Pinpoint the cell where the given text exists, returning its [X, Y] midpoint coordinate. 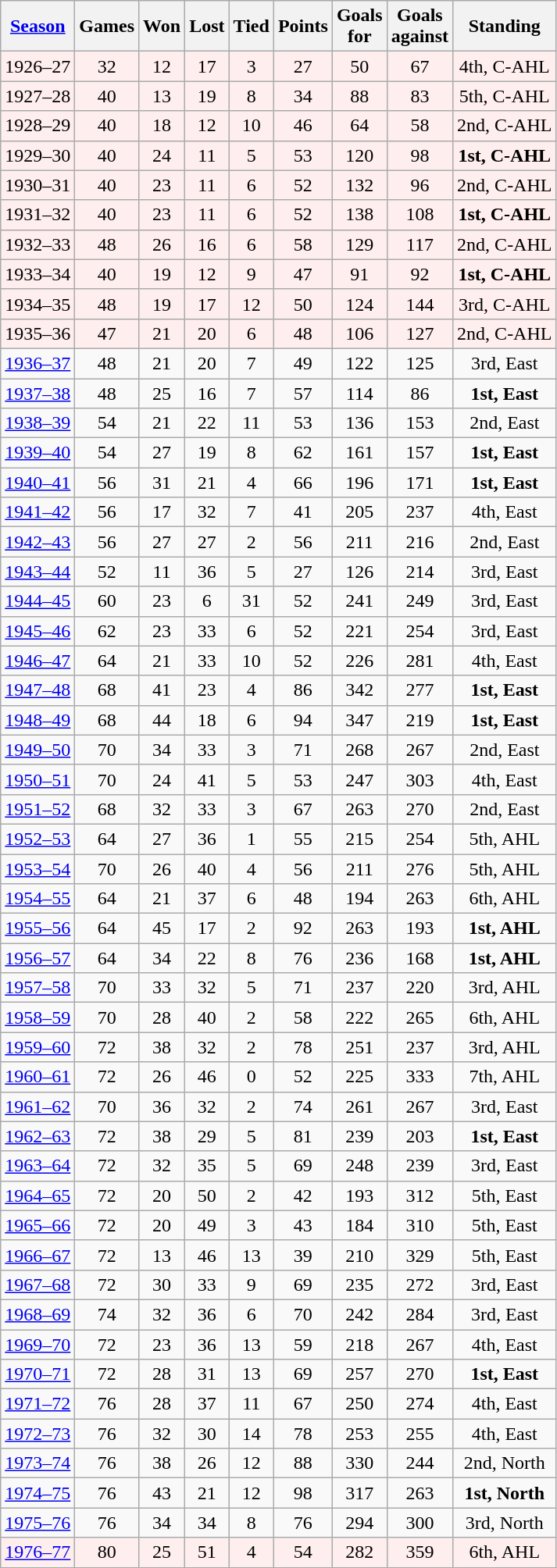
Standing [505, 27]
7th, AHL [505, 1077]
108 [420, 215]
91 [359, 274]
1954–55 [37, 899]
124 [359, 304]
1947–48 [37, 690]
45 [162, 928]
215 [359, 839]
1935–36 [37, 333]
300 [420, 1523]
138 [359, 215]
1945–46 [37, 631]
248 [359, 1166]
Games [107, 27]
161 [359, 453]
235 [359, 1285]
347 [359, 720]
218 [359, 1344]
81 [303, 1136]
2nd, North [505, 1463]
1953–54 [37, 869]
317 [359, 1493]
125 [420, 363]
1966–67 [37, 1255]
312 [420, 1196]
96 [420, 185]
236 [359, 958]
251 [359, 1047]
205 [359, 512]
39 [303, 1255]
1963–64 [37, 1166]
1939–40 [37, 453]
1972–73 [37, 1434]
1968–69 [37, 1314]
284 [420, 1314]
5th, C-AHL [505, 96]
1927–28 [37, 96]
Points [303, 27]
1974–75 [37, 1493]
210 [359, 1255]
Tied [252, 27]
1969–70 [37, 1344]
274 [420, 1404]
157 [420, 453]
1942–43 [37, 542]
59 [303, 1344]
184 [359, 1225]
14 [252, 1434]
1930–31 [37, 185]
1929–30 [37, 155]
253 [359, 1434]
1926–27 [37, 66]
294 [359, 1523]
144 [420, 304]
3rd, C-AHL [505, 304]
216 [420, 542]
1937–38 [37, 393]
1940–41 [37, 483]
222 [359, 1017]
225 [359, 1077]
214 [420, 572]
1964–65 [37, 1196]
1948–49 [37, 720]
126 [359, 572]
1936–37 [37, 363]
1955–56 [37, 928]
66 [303, 483]
333 [420, 1077]
1971–72 [37, 1404]
265 [420, 1017]
114 [359, 393]
42 [303, 1196]
342 [359, 690]
1965–66 [37, 1225]
1933–34 [37, 274]
1958–59 [37, 1017]
1967–68 [37, 1285]
194 [359, 899]
1975–76 [37, 1523]
1960–61 [37, 1077]
80 [107, 1552]
220 [420, 988]
127 [420, 333]
247 [359, 779]
257 [359, 1374]
55 [303, 839]
3rd, North [505, 1523]
1970–71 [37, 1374]
1962–63 [37, 1136]
132 [359, 185]
1959–60 [37, 1047]
1950–51 [37, 779]
136 [359, 423]
35 [207, 1166]
1946–47 [37, 661]
310 [420, 1225]
Goalsfor [359, 27]
272 [420, 1285]
Goalsagainst [420, 27]
1956–57 [37, 958]
1944–45 [37, 601]
203 [420, 1136]
Lost [207, 27]
250 [359, 1404]
57 [303, 393]
1976–77 [37, 1552]
94 [303, 720]
226 [359, 661]
Won [162, 27]
1952–53 [37, 839]
221 [359, 631]
1949–50 [37, 750]
120 [359, 155]
117 [420, 244]
44 [162, 720]
281 [420, 661]
242 [359, 1314]
1 [252, 839]
359 [420, 1552]
0 [252, 1077]
282 [359, 1552]
1941–42 [37, 512]
1928–29 [37, 126]
1957–58 [37, 988]
29 [207, 1136]
153 [420, 423]
83 [420, 96]
122 [359, 363]
1934–35 [37, 304]
171 [420, 483]
268 [359, 750]
303 [420, 779]
1961–62 [37, 1107]
261 [359, 1107]
60 [107, 601]
329 [420, 1255]
330 [359, 1463]
1951–52 [37, 809]
255 [420, 1434]
51 [207, 1552]
277 [420, 690]
196 [359, 483]
1931–32 [37, 215]
244 [420, 1463]
1938–39 [37, 423]
1st, North [505, 1493]
4th, C-AHL [505, 66]
276 [420, 869]
219 [420, 720]
168 [420, 958]
Season [37, 27]
1932–33 [37, 244]
1943–44 [37, 572]
249 [420, 601]
241 [359, 601]
1973–74 [37, 1463]
106 [359, 333]
129 [359, 244]
